Return the (X, Y) coordinate for the center point of the cell that contains the specified text.  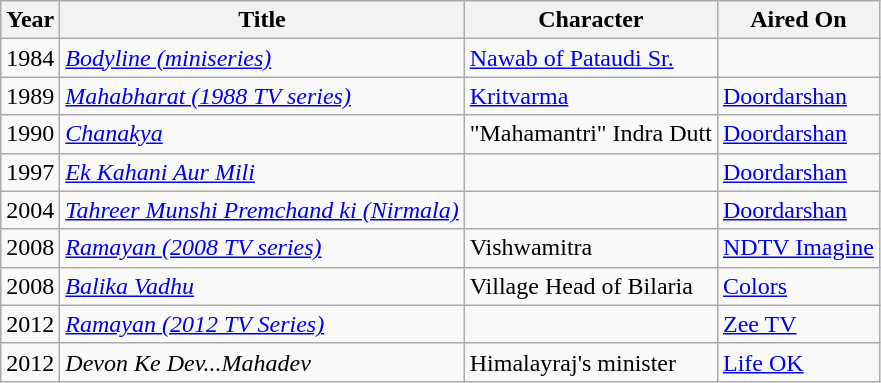
Life OK (798, 362)
Mahabharat (1988 TV series) (262, 96)
"Mahamantri" Indra Dutt (590, 134)
Ek Kahani Aur Mili (262, 172)
Aired On (798, 20)
1984 (30, 58)
Kritvarma (590, 96)
1997 (30, 172)
Balika Vadhu (262, 286)
NDTV Imagine (798, 248)
Tahreer Munshi Premchand ki (Nirmala) (262, 210)
1990 (30, 134)
Nawab of Pataudi Sr. (590, 58)
Himalayraj's minister (590, 362)
Character (590, 20)
Village Head of Bilaria (590, 286)
Vishwamitra (590, 248)
Year (30, 20)
Chanakya (262, 134)
1989 (30, 96)
2004 (30, 210)
Ramayan (2008 TV series) (262, 248)
Ramayan (2012 TV Series) (262, 324)
Devon Ke Dev...Mahadev (262, 362)
Colors (798, 286)
Zee TV (798, 324)
Title (262, 20)
Bodyline (miniseries) (262, 58)
